From the cell containing the given text, extract its center point as (X, Y) coordinate. 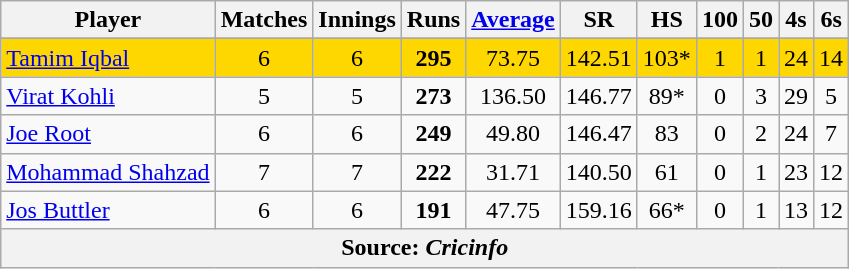
14 (832, 58)
136.50 (514, 96)
50 (760, 20)
49.80 (514, 134)
100 (720, 20)
103* (666, 58)
29 (796, 96)
140.50 (598, 172)
146.77 (598, 96)
222 (433, 172)
SR (598, 20)
273 (433, 96)
13 (796, 210)
89* (666, 96)
HS (666, 20)
4s (796, 20)
Joe Root (108, 134)
Source: Cricinfo (425, 248)
31.71 (514, 172)
146.47 (598, 134)
159.16 (598, 210)
295 (433, 58)
83 (666, 134)
47.75 (514, 210)
2 (760, 134)
191 (433, 210)
249 (433, 134)
Player (108, 20)
Matches (264, 20)
Average (514, 20)
Mohammad Shahzad (108, 172)
142.51 (598, 58)
Runs (433, 20)
3 (760, 96)
66* (666, 210)
Jos Buttler (108, 210)
61 (666, 172)
23 (796, 172)
Virat Kohli (108, 96)
Tamim Iqbal (108, 58)
73.75 (514, 58)
6s (832, 20)
Innings (357, 20)
